Extract the [X, Y] coordinate from the center of the cell holding the provided text.  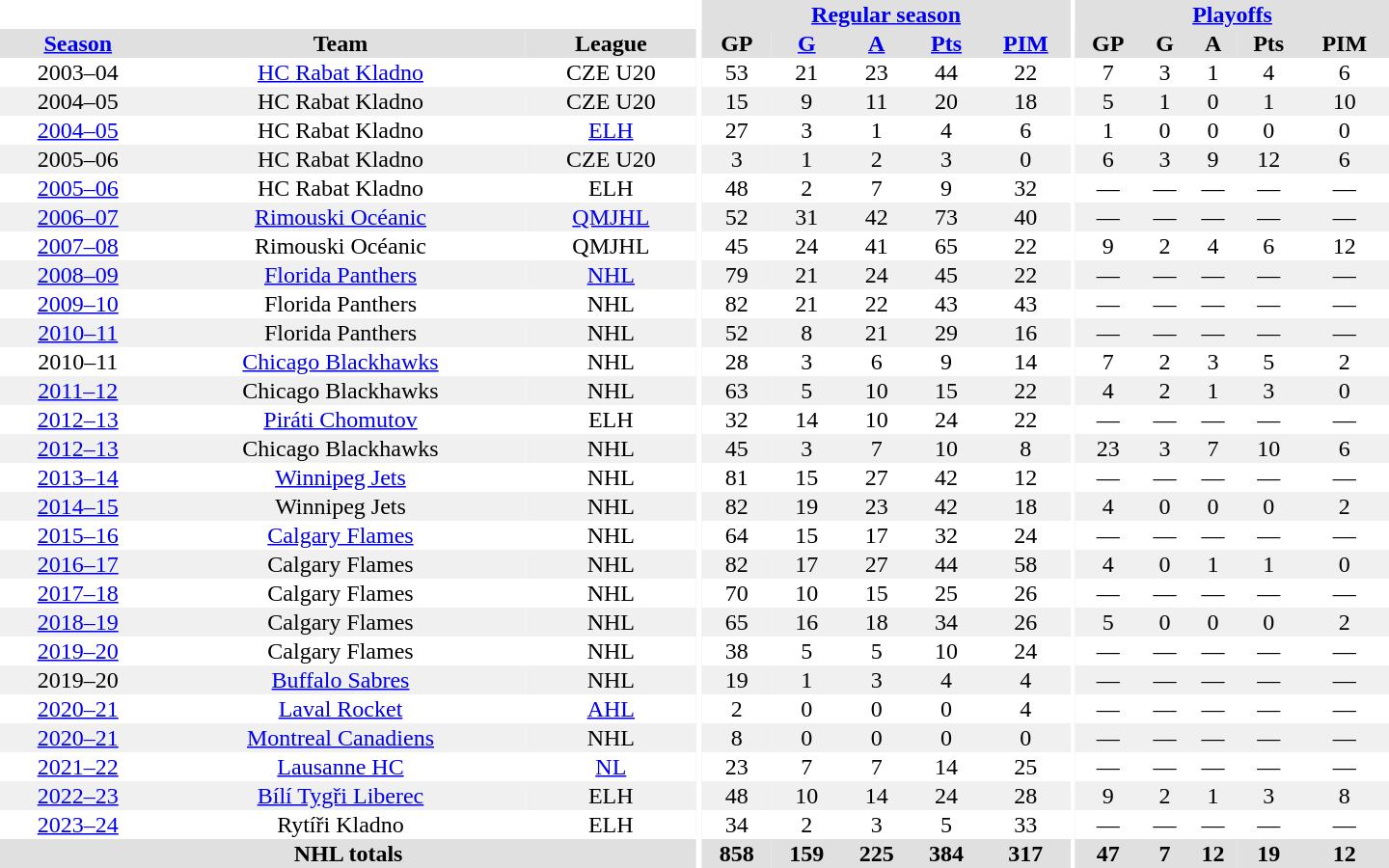
29 [946, 333]
2023–24 [78, 825]
2018–19 [78, 622]
64 [737, 535]
Rytíři Kladno [341, 825]
Bílí Tygři Liberec [341, 796]
2006–07 [78, 217]
384 [946, 854]
38 [737, 651]
Laval Rocket [341, 709]
73 [946, 217]
Season [78, 43]
40 [1025, 217]
2007–08 [78, 246]
AHL [611, 709]
33 [1025, 825]
League [611, 43]
2009–10 [78, 304]
70 [737, 593]
58 [1025, 564]
41 [876, 246]
858 [737, 854]
2014–15 [78, 506]
2003–04 [78, 72]
159 [806, 854]
Playoffs [1233, 14]
2022–23 [78, 796]
2017–18 [78, 593]
Lausanne HC [341, 767]
20 [946, 101]
225 [876, 854]
11 [876, 101]
NHL totals [348, 854]
Regular season [886, 14]
Montreal Canadiens [341, 738]
317 [1025, 854]
2013–14 [78, 477]
Team [341, 43]
2015–16 [78, 535]
2008–09 [78, 275]
63 [737, 391]
Piráti Chomutov [341, 420]
79 [737, 275]
53 [737, 72]
2021–22 [78, 767]
NL [611, 767]
Buffalo Sabres [341, 680]
47 [1107, 854]
2016–17 [78, 564]
2011–12 [78, 391]
31 [806, 217]
81 [737, 477]
